Output the (x, y) coordinate of the center of the cell containing the given text.  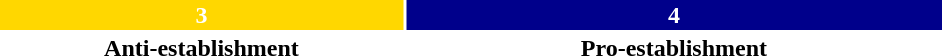
3 (202, 15)
4 (674, 15)
